From the cell containing the given text, extract its center point as (X, Y) coordinate. 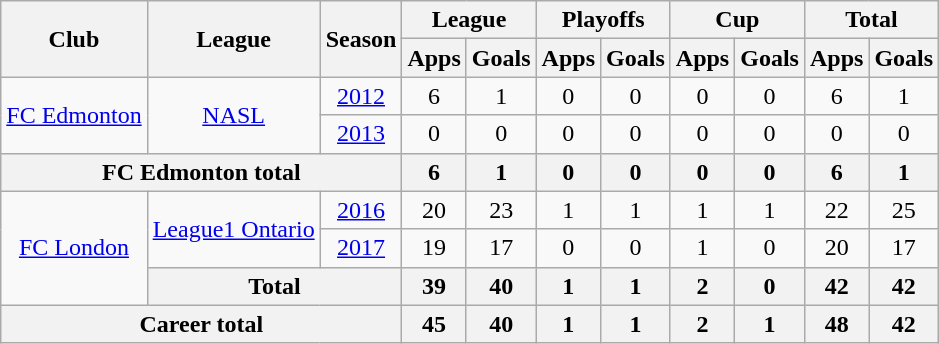
2013 (361, 134)
League1 Ontario (234, 229)
2017 (361, 248)
48 (836, 324)
Career total (202, 324)
FC Edmonton total (202, 172)
22 (836, 210)
19 (434, 248)
2016 (361, 210)
Season (361, 39)
FC Edmonton (74, 115)
NASL (234, 115)
Cup (737, 20)
Playoffs (603, 20)
23 (501, 210)
25 (904, 210)
FC London (74, 248)
39 (434, 286)
45 (434, 324)
Club (74, 39)
2012 (361, 96)
